Identify which cell holds the provided text, then report its [X, Y] central coordinate. 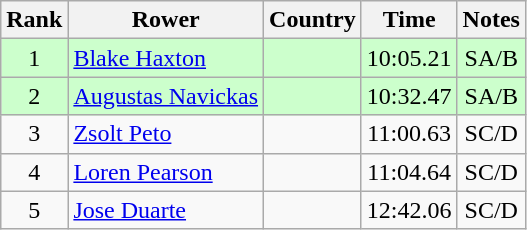
4 [34, 172]
10:05.21 [409, 58]
Rower [166, 20]
10:32.47 [409, 96]
11:00.63 [409, 134]
Time [409, 20]
2 [34, 96]
5 [34, 210]
Blake Haxton [166, 58]
12:42.06 [409, 210]
Zsolt Peto [166, 134]
Notes [491, 20]
3 [34, 134]
Augustas Navickas [166, 96]
Loren Pearson [166, 172]
Jose Duarte [166, 210]
Country [313, 20]
11:04.64 [409, 172]
Rank [34, 20]
1 [34, 58]
